Return the [x, y] coordinate for the center point of the cell that contains the specified text.  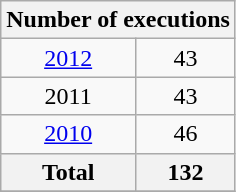
2010 [68, 134]
Total [68, 172]
132 [186, 172]
Number of executions [118, 20]
46 [186, 134]
2011 [68, 96]
2012 [68, 58]
